Capture the cell that displays the provided text and extract its [x, y] central coordinate. 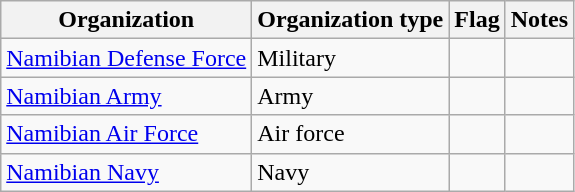
Namibian Air Force [126, 134]
Air force [350, 134]
Military [350, 58]
Navy [350, 172]
Namibian Navy [126, 172]
Organization [126, 20]
Namibian Army [126, 96]
Namibian Defense Force [126, 58]
Army [350, 96]
Flag [477, 20]
Notes [539, 20]
Organization type [350, 20]
